Identify which cell holds the provided text, then report its [X, Y] central coordinate. 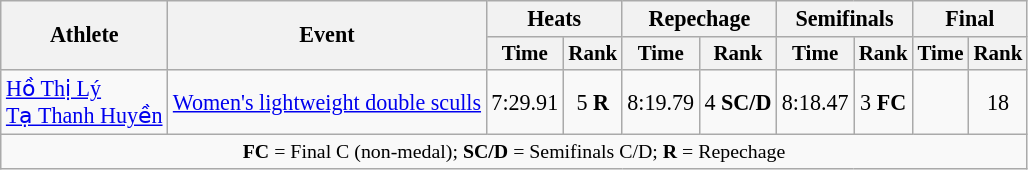
Athlete [84, 35]
Heats [554, 18]
FC = Final C (non-medal); SC/D = Semifinals C/D; R = Repechage [514, 150]
Semifinals [845, 18]
5 R [592, 102]
Hồ Thị Lý Tạ Thanh Huyền [84, 102]
Women's lightweight double sculls [328, 102]
18 [998, 102]
8:19.79 [660, 102]
7:29.91 [524, 102]
Final [970, 18]
8:18.47 [816, 102]
4 SC/D [738, 102]
Repechage [699, 18]
3 FC [884, 102]
Event [328, 35]
